Search for the cell housing the specified text and yield its [x, y] center coordinate. 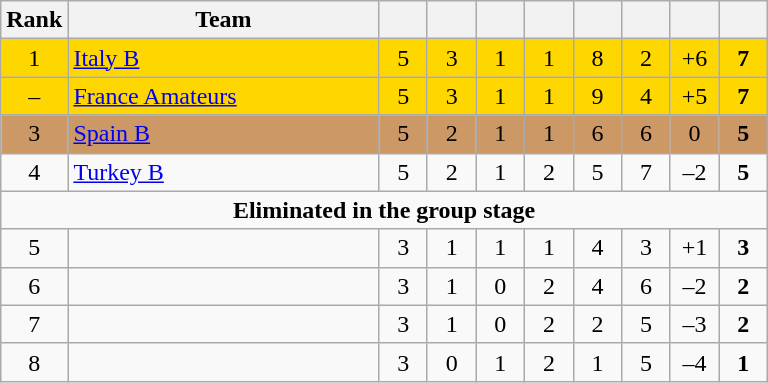
9 [598, 96]
France Amateurs [224, 96]
–4 [694, 362]
+6 [694, 58]
Rank [34, 20]
+1 [694, 248]
Eliminated in the group stage [384, 210]
–3 [694, 324]
+5 [694, 96]
Spain B [224, 134]
Team [224, 20]
– [34, 96]
Turkey B [224, 172]
Italy B [224, 58]
